Extract the (X, Y) coordinate from the center of the cell holding the provided text.  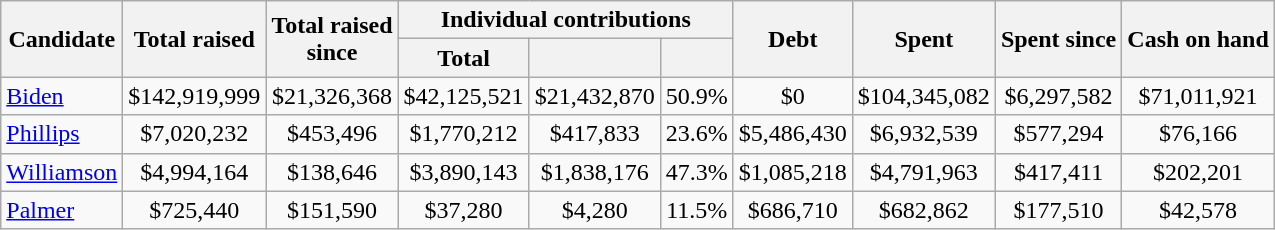
$417,411 (1058, 172)
$453,496 (332, 134)
23.6% (696, 134)
$142,919,999 (194, 96)
Cash on hand (1198, 39)
$21,326,368 (332, 96)
$138,646 (332, 172)
$42,578 (1198, 210)
$4,994,164 (194, 172)
Spent since (1058, 39)
50.9% (696, 96)
Palmer (62, 210)
$42,125,521 (464, 96)
$0 (792, 96)
Total raised (194, 39)
Williamson (62, 172)
$6,932,539 (924, 134)
$177,510 (1058, 210)
Biden (62, 96)
Individual contributions (566, 20)
$1,085,218 (792, 172)
47.3% (696, 172)
$4,791,963 (924, 172)
$37,280 (464, 210)
Phillips (62, 134)
Total (464, 58)
Spent (924, 39)
$682,862 (924, 210)
Candidate (62, 39)
$1,770,212 (464, 134)
$3,890,143 (464, 172)
$417,833 (594, 134)
$151,590 (332, 210)
Total raisedsince (332, 39)
11.5% (696, 210)
Debt (792, 39)
$104,345,082 (924, 96)
$21,432,870 (594, 96)
$4,280 (594, 210)
$6,297,582 (1058, 96)
$5,486,430 (792, 134)
$577,294 (1058, 134)
$202,201 (1198, 172)
$71,011,921 (1198, 96)
$725,440 (194, 210)
$76,166 (1198, 134)
$7,020,232 (194, 134)
$686,710 (792, 210)
$1,838,176 (594, 172)
